Pinpoint the cell where the given text exists, returning its (x, y) midpoint coordinate. 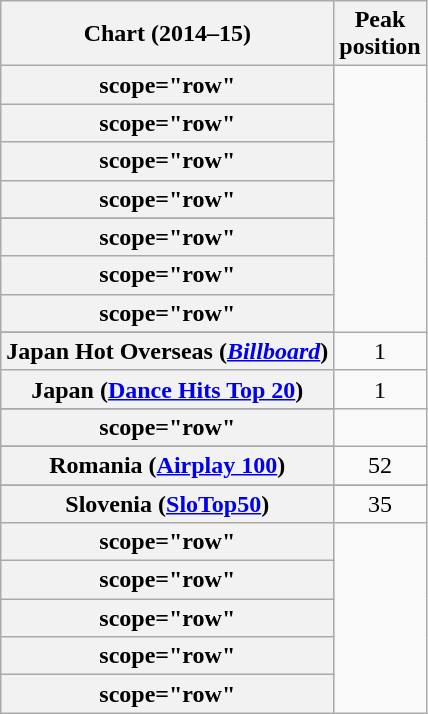
Romania (Airplay 100) (168, 465)
Japan Hot Overseas (Billboard) (168, 351)
35 (380, 503)
Slovenia (SloTop50) (168, 503)
52 (380, 465)
Japan (Dance Hits Top 20) (168, 389)
Chart (2014–15) (168, 34)
Peakposition (380, 34)
